Return the (X, Y) coordinate for the center point of the cell that contains the specified text.  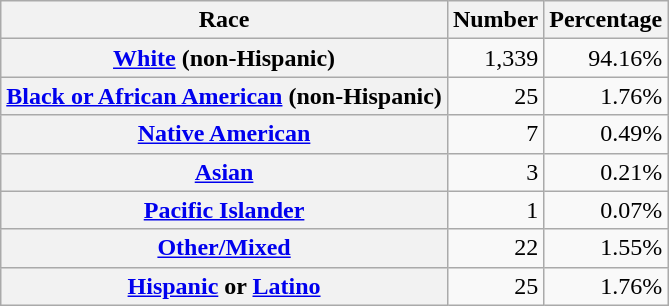
Other/Mixed (224, 248)
94.16% (606, 58)
Asian (224, 172)
3 (495, 172)
Pacific Islander (224, 210)
Black or African American (non-Hispanic) (224, 96)
Number (495, 20)
0.07% (606, 210)
0.49% (606, 134)
0.21% (606, 172)
Percentage (606, 20)
Hispanic or Latino (224, 286)
White (non-Hispanic) (224, 58)
1,339 (495, 58)
Race (224, 20)
1.55% (606, 248)
7 (495, 134)
1 (495, 210)
22 (495, 248)
Native American (224, 134)
